For the text-containing cell, return its midpoint in [x, y] coordinate format. 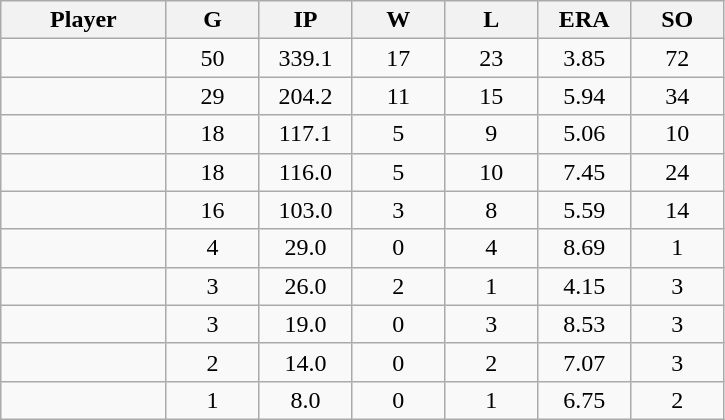
Player [84, 20]
204.2 [306, 96]
ERA [584, 20]
5.59 [584, 210]
8.69 [584, 248]
IP [306, 20]
23 [492, 58]
339.1 [306, 58]
8.53 [584, 324]
5.94 [584, 96]
11 [398, 96]
6.75 [584, 400]
8.0 [306, 400]
50 [212, 58]
26.0 [306, 286]
L [492, 20]
G [212, 20]
29 [212, 96]
W [398, 20]
15 [492, 96]
17 [398, 58]
14.0 [306, 362]
116.0 [306, 172]
9 [492, 134]
5.06 [584, 134]
7.45 [584, 172]
72 [678, 58]
SO [678, 20]
8 [492, 210]
29.0 [306, 248]
3.85 [584, 58]
103.0 [306, 210]
24 [678, 172]
16 [212, 210]
34 [678, 96]
19.0 [306, 324]
7.07 [584, 362]
14 [678, 210]
4.15 [584, 286]
117.1 [306, 134]
